Locate the cell with the specified text and output its (x, y) center coordinate. 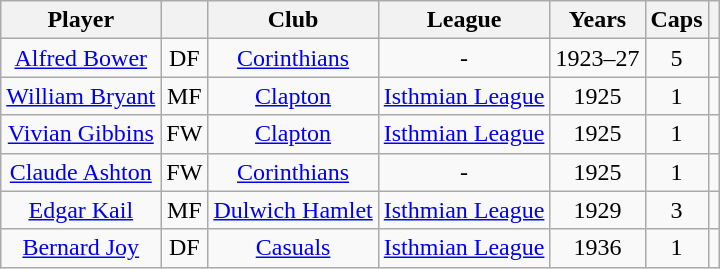
Claude Ashton (81, 172)
William Bryant (81, 96)
Caps (676, 20)
1923–27 (598, 58)
Player (81, 20)
3 (676, 210)
League (464, 20)
Years (598, 20)
Club (293, 20)
Bernard Joy (81, 248)
Dulwich Hamlet (293, 210)
Edgar Kail (81, 210)
Vivian Gibbins (81, 134)
Alfred Bower (81, 58)
1929 (598, 210)
Casuals (293, 248)
5 (676, 58)
1936 (598, 248)
